Detect which cell encompasses the target text, then output its [X, Y] center coordinate. 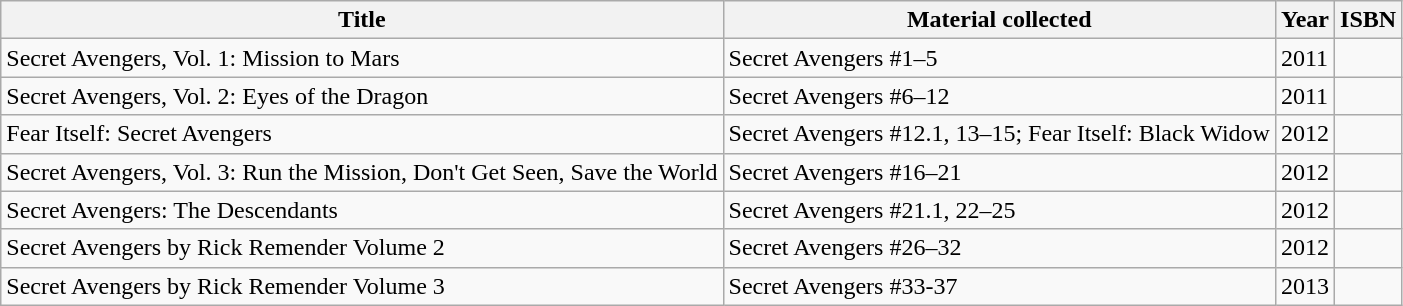
Secret Avengers, Vol. 1: Mission to Mars [362, 58]
Secret Avengers by Rick Remender Volume 2 [362, 248]
Secret Avengers #26–32 [999, 248]
Year [1304, 20]
Secret Avengers #21.1, 22–25 [999, 210]
Fear Itself: Secret Avengers [362, 134]
Secret Avengers #33-37 [999, 286]
Secret Avengers #12.1, 13–15; Fear Itself: Black Widow [999, 134]
2013 [1304, 286]
Secret Avengers, Vol. 3: Run the Mission, Don't Get Seen, Save the World [362, 172]
ISBN [1368, 20]
Secret Avengers by Rick Remender Volume 3 [362, 286]
Secret Avengers, Vol. 2: Eyes of the Dragon [362, 96]
Secret Avengers: The Descendants [362, 210]
Secret Avengers #1–5 [999, 58]
Secret Avengers #16–21 [999, 172]
Material collected [999, 20]
Secret Avengers #6–12 [999, 96]
Title [362, 20]
